Search for the cell housing the specified text and yield its (X, Y) center coordinate. 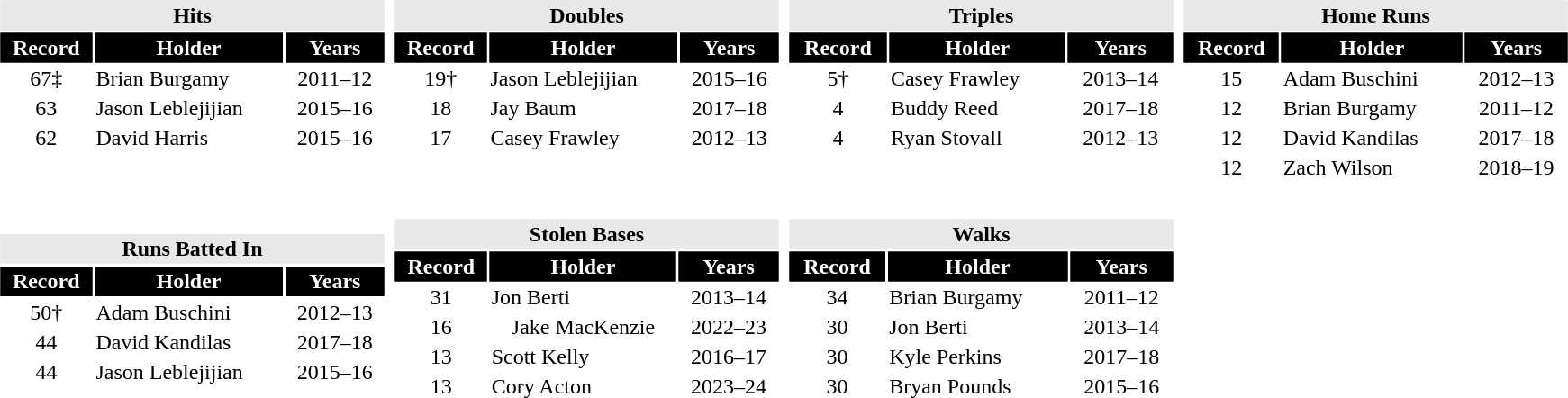
16 (441, 327)
Kyle Perkins (978, 357)
62 (45, 138)
Hits (192, 14)
2016–17 (730, 357)
63 (45, 109)
17 (440, 138)
67‡ (45, 78)
Scott Kelly (584, 357)
Home Runs (1375, 14)
Runs Batted In (192, 249)
Stolen Bases (586, 234)
31 (441, 298)
15 (1231, 78)
18 (440, 109)
Doubles (586, 14)
Buddy Reed (977, 109)
Zach Wilson (1372, 168)
2018–19 (1517, 168)
13 (441, 357)
5† (838, 78)
David Harris (189, 138)
2022–23 (730, 327)
Jay Baum (584, 109)
Jake MacKenzie (584, 327)
Ryan Stovall (977, 138)
34 (837, 298)
50† (45, 312)
19† (440, 78)
Walks (981, 234)
Triples (981, 14)
